Scan for the cell matching the given text and deliver its [X, Y] coordinate at center. 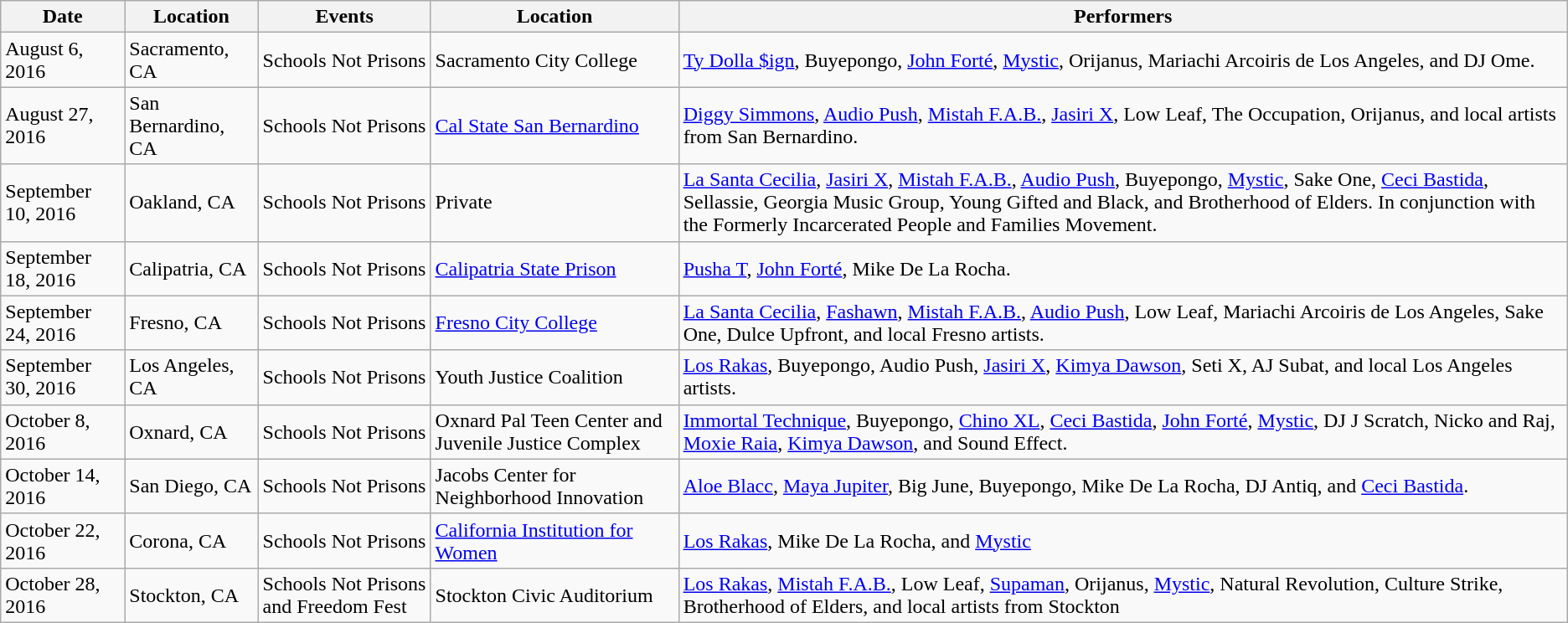
Events [344, 17]
Fresno City College [554, 323]
October 22, 2016 [63, 541]
Oakland, CA [191, 203]
August 27, 2016 [63, 126]
September 18, 2016 [63, 268]
Stockton, CA [191, 595]
Sacramento, CA [191, 60]
Date [63, 17]
Calipatria, CA [191, 268]
Schools Not Prisons and Freedom Fest [344, 595]
September 30, 2016 [63, 377]
Fresno, CA [191, 323]
San Diego, CA [191, 486]
October 14, 2016 [63, 486]
Ty Dolla $ign, Buyepongo, John Forté, Mystic, Orijanus, Mariachi Arcoiris de Los Angeles, and DJ Ome. [1122, 60]
Diggy Simmons, Audio Push, Mistah F.A.B., Jasiri X, Low Leaf, The Occupation, Orijanus, and local artists from San Bernardino. [1122, 126]
Youth Justice Coalition [554, 377]
Performers [1122, 17]
October 8, 2016 [63, 432]
Calipatria State Prison [554, 268]
Corona, CA [191, 541]
Oxnard, CA [191, 432]
La Santa Cecilia, Fashawn, Mistah F.A.B., Audio Push, Low Leaf, Mariachi Arcoiris de Los Angeles, Sake One, Dulce Upfront, and local Fresno artists. [1122, 323]
Oxnard Pal Teen Center and Juvenile Justice Complex [554, 432]
August 6, 2016 [63, 60]
Cal State San Bernardino [554, 126]
Los Angeles, CA [191, 377]
Los Rakas, Mike De La Rocha, and Mystic [1122, 541]
California Institution for Women [554, 541]
Private [554, 203]
San Bernardino, CA [191, 126]
Stockton Civic Auditorium [554, 595]
Immortal Technique, Buyepongo, Chino XL, Ceci Bastida, John Forté, Mystic, DJ J Scratch, Nicko and Raj, Moxie Raia, Kimya Dawson, and Sound Effect. [1122, 432]
Jacobs Center for Neighborhood Innovation [554, 486]
September 24, 2016 [63, 323]
Sacramento City College [554, 60]
September 10, 2016 [63, 203]
Los Rakas, Buyepongo, Audio Push, Jasiri X, Kimya Dawson, Seti X, AJ Subat, and local Los Angeles artists. [1122, 377]
October 28, 2016 [63, 595]
Pusha T, John Forté, Mike De La Rocha. [1122, 268]
Aloe Blacc, Maya Jupiter, Big June, Buyepongo, Mike De La Rocha, DJ Antiq, and Ceci Bastida. [1122, 486]
